Find where the given text appears and provide that cell's center as [X, Y] coordinate. 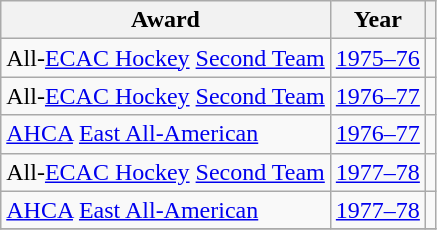
Award [166, 20]
Year [378, 20]
1975–76 [378, 58]
